Detect which cell encompasses the target text, then output its [x, y] center coordinate. 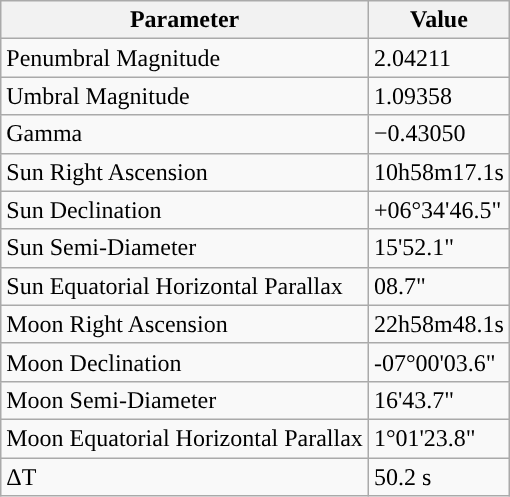
Umbral Magnitude [185, 96]
2.04211 [438, 58]
Moon Semi-Diameter [185, 400]
-07°00'03.6" [438, 362]
Moon Declination [185, 362]
1°01'23.8" [438, 438]
−0.43050 [438, 134]
Sun Right Ascension [185, 172]
1.09358 [438, 96]
Moon Right Ascension [185, 324]
Moon Equatorial Horizontal Parallax [185, 438]
16'43.7" [438, 400]
22h58m48.1s [438, 324]
Gamma [185, 134]
Value [438, 20]
Sun Equatorial Horizontal Parallax [185, 286]
50.2 s [438, 477]
ΔT [185, 477]
15'52.1" [438, 248]
Parameter [185, 20]
10h58m17.1s [438, 172]
Sun Declination [185, 210]
Sun Semi-Diameter [185, 248]
Penumbral Magnitude [185, 58]
+06°34'46.5" [438, 210]
08.7" [438, 286]
